Return the [X, Y] coordinate for the center point of the cell that contains the specified text.  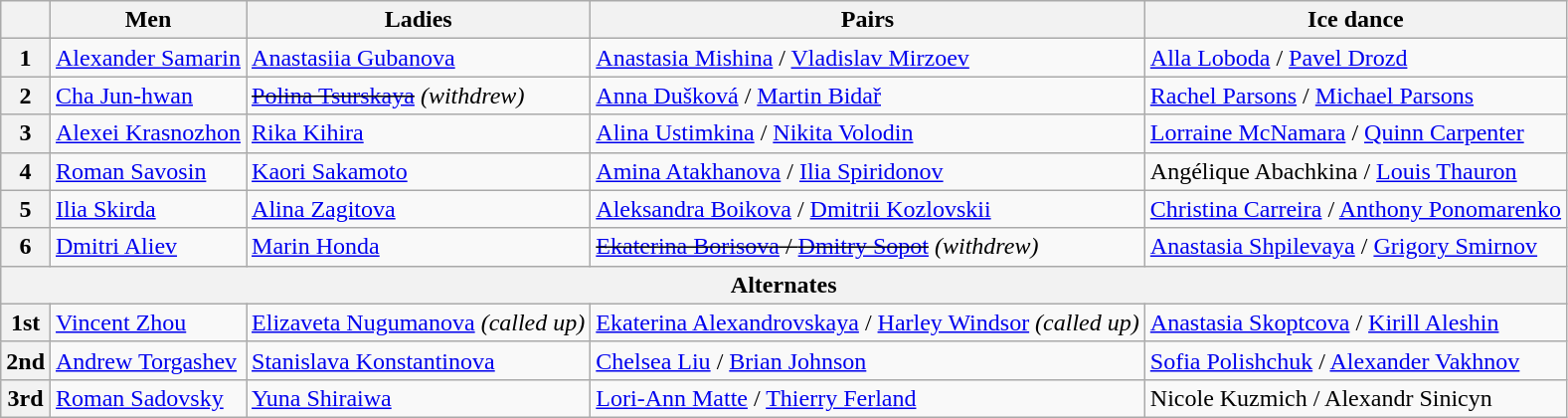
Ekaterina Borisova / Dmitry Sopot (withdrew) [867, 247]
2 [26, 96]
1 [26, 58]
Rika Kihira [419, 133]
Vincent Zhou [149, 322]
4 [26, 171]
Amina Atakhanova / Ilia Spiridonov [867, 171]
Marin Honda [419, 247]
5 [26, 209]
Yuna Shiraiwa [419, 398]
Rachel Parsons / Michael Parsons [1355, 96]
2nd [26, 360]
Men [149, 20]
Anna Dušková / Martin Bidař [867, 96]
Lori-Ann Matte / Thierry Ferland [867, 398]
Anastasia Mishina / Vladislav Mirzoev [867, 58]
Ice dance [1355, 20]
Aleksandra Boikova / Dmitrii Kozlovskii [867, 209]
Angélique Abachkina / Louis Thauron [1355, 171]
Anastasia Skoptcova / Kirill Aleshin [1355, 322]
6 [26, 247]
Alexei Krasnozhon [149, 133]
Ilia Skirda [149, 209]
Elizaveta Nugumanova (called up) [419, 322]
Kaori Sakamoto [419, 171]
Pairs [867, 20]
Roman Sadovsky [149, 398]
Alina Zagitova [419, 209]
Andrew Torgashev [149, 360]
Nicole Kuzmich / Alexandr Sinicyn [1355, 398]
Chelsea Liu / Brian Johnson [867, 360]
Anastasia Shpilevaya / Grigory Smirnov [1355, 247]
Ladies [419, 20]
1st [26, 322]
Alexander Samarin [149, 58]
Dmitri Aliev [149, 247]
Sofia Polishchuk / Alexander Vakhnov [1355, 360]
Ekaterina Alexandrovskaya / Harley Windsor (called up) [867, 322]
Alternates [784, 285]
Polina Tsurskaya (withdrew) [419, 96]
Alina Ustimkina / Nikita Volodin [867, 133]
Anastasiia Gubanova [419, 58]
Stanislava Konstantinova [419, 360]
Roman Savosin [149, 171]
Alla Loboda / Pavel Drozd [1355, 58]
3rd [26, 398]
Christina Carreira / Anthony Ponomarenko [1355, 209]
Cha Jun-hwan [149, 96]
3 [26, 133]
Lorraine McNamara / Quinn Carpenter [1355, 133]
